Search for the cell housing the specified text and yield its (x, y) center coordinate. 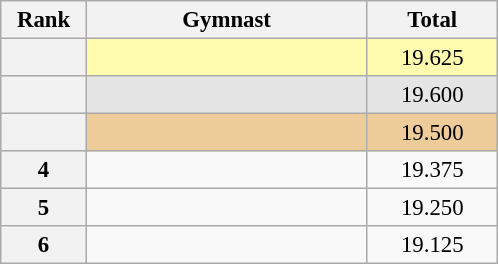
Gymnast (226, 20)
5 (44, 208)
19.600 (432, 95)
19.375 (432, 170)
6 (44, 245)
19.625 (432, 58)
19.250 (432, 208)
19.500 (432, 133)
Rank (44, 20)
4 (44, 170)
Total (432, 20)
19.125 (432, 245)
